Return the [x, y] coordinate for the center point of the cell that contains the specified text.  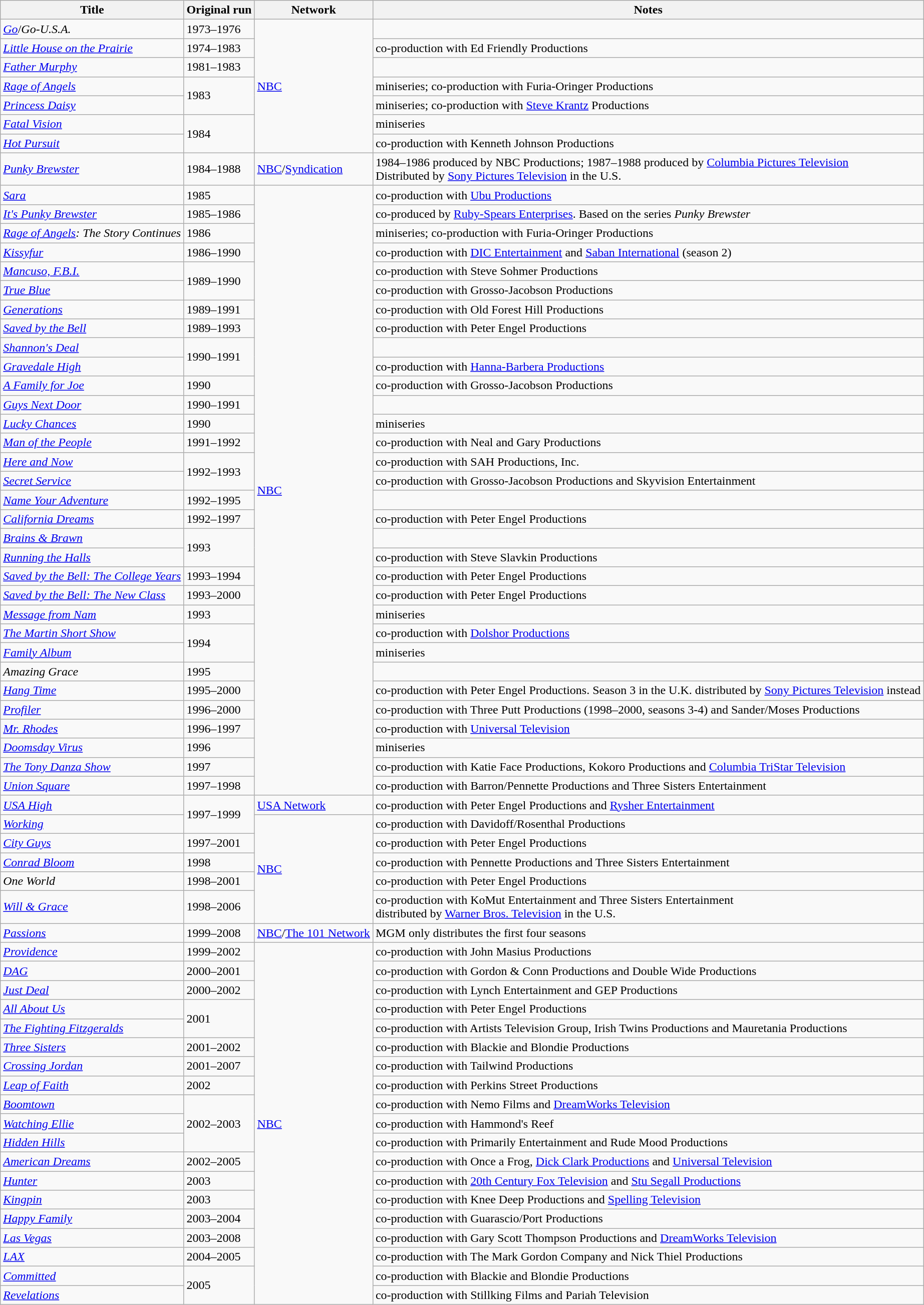
Leap of Faith [92, 1085]
co-production with Grosso-Jacobson Productions and Skyvision Entertainment [648, 481]
co-production with Steve Slavkin Productions [648, 557]
1991–1992 [219, 443]
NBC/Syndication [314, 169]
co-production with Artists Television Group, Irish Twins Productions and Mauretania Productions [648, 1028]
2005 [219, 1285]
1983 [219, 96]
co-production with Primarily Entertainment and Rude Mood Productions [648, 1142]
Saved by the Bell [92, 329]
LAX [92, 1257]
1997–1998 [219, 786]
1994 [219, 643]
Passions [92, 933]
Network [314, 10]
MGM only distributes the first four seasons [648, 933]
2001–2007 [219, 1066]
co-production with Stillking Films and Pariah Television [648, 1295]
co-production with Pennette Productions and Three Sisters Entertainment [648, 862]
Family Album [92, 652]
1989–1991 [219, 309]
co-production with Katie Face Productions, Kokoro Productions and Columbia TriStar Television [648, 767]
2002–2003 [219, 1123]
Just Deal [92, 990]
1984–1988 [219, 169]
2000–2002 [219, 990]
California Dreams [92, 519]
Original run [219, 10]
Las Vegas [92, 1238]
co-production with Universal Television [648, 729]
miniseries; co-production with Steve Krantz Productions [648, 105]
co-produced by Ruby-Spears Enterprises. Based on the series Punky Brewster [648, 214]
USA Network [314, 805]
co-production with Guarascio/Port Productions [648, 1219]
Fatal Vision [92, 124]
1992–1995 [219, 500]
A Family for Joe [92, 386]
All About Us [92, 1009]
co-production with Peter Engel Productions and Rysher Entertainment [648, 805]
Conrad Bloom [92, 862]
1974–1983 [219, 48]
1986 [219, 233]
1989–1993 [219, 329]
1997–1999 [219, 814]
Lucky Chances [92, 424]
co-production with John Masius Productions [648, 952]
co-production with 20th Century Fox Television and Stu Segall Productions [648, 1180]
2003–2008 [219, 1238]
co-production with Dolshor Productions [648, 633]
co-production with KoMut Entertainment and Three Sisters Entertainment distributed by Warner Bros. Television in the U.S. [648, 907]
It's Punky Brewster [92, 214]
Saved by the Bell: The College Years [92, 576]
Union Square [92, 786]
Gravedale High [92, 367]
Kissyfur [92, 252]
Message from Nam [92, 614]
1997–2001 [219, 843]
co-production with Neal and Gary Productions [648, 443]
Hot Pursuit [92, 143]
co-production with Peter Engel Productions. Season 3 in the U.K. distributed by Sony Pictures Television instead [648, 691]
American Dreams [92, 1161]
Shannon's Deal [92, 348]
1992–1993 [219, 471]
2002–2005 [219, 1161]
Hang Time [92, 691]
Hidden Hills [92, 1142]
DAG [92, 971]
co-production with Lynch Entertainment and GEP Productions [648, 990]
Secret Service [92, 481]
1973–1976 [219, 29]
Profiler [92, 710]
1998–2001 [219, 881]
co-production with Old Forest Hill Productions [648, 309]
Kingpin [92, 1200]
Princess Daisy [92, 105]
Hunter [92, 1180]
The Fighting Fitzgeralds [92, 1028]
Providence [92, 952]
Mancuso, F.B.I. [92, 271]
co-production with Steve Sohmer Productions [648, 271]
co-production with Perkins Street Productions [648, 1085]
co-production with SAH Productions, Inc. [648, 462]
Title [92, 10]
True Blue [92, 290]
1998–2006 [219, 907]
1996–2000 [219, 710]
2002 [219, 1085]
co-production with Three Putt Productions (1998–2000, seasons 3-4) and Sander/Moses Productions [648, 710]
Doomsday Virus [92, 748]
1984–1986 produced by NBC Productions; 1987–1988 produced by Columbia Pictures Television Distributed by Sony Pictures Television in the U.S. [648, 169]
Rage of Angels [92, 86]
1992–1997 [219, 519]
co-production with DIC Entertainment and Saban International (season 2) [648, 252]
1986–1990 [219, 252]
1981–1983 [219, 67]
1996–1997 [219, 729]
co-production with Tailwind Productions [648, 1066]
Brains & Brawn [92, 538]
1998 [219, 862]
Mr. Rhodes [92, 729]
Rage of Angels: The Story Continues [92, 233]
1993–1994 [219, 576]
Go/Go-U.S.A. [92, 29]
1993–2000 [219, 595]
1985–1986 [219, 214]
Working [92, 824]
Saved by the Bell: The New Class [92, 595]
co-production with Hanna-Barbera Productions [648, 367]
Guys Next Door [92, 405]
co-production with Knee Deep Productions and Spelling Television [648, 1200]
Boomtown [92, 1104]
Here and Now [92, 462]
Man of the People [92, 443]
The Tony Danza Show [92, 767]
2001–2002 [219, 1047]
co-production with Ubu Productions [648, 195]
Running the Halls [92, 557]
1999–2002 [219, 952]
co-production with Nemo Films and DreamWorks Television [648, 1104]
co-production with Barron/Pennette Productions and Three Sisters Entertainment [648, 786]
Will & Grace [92, 907]
Three Sisters [92, 1047]
City Guys [92, 843]
Watching Ellie [92, 1123]
Revelations [92, 1295]
1999–2008 [219, 933]
Notes [648, 10]
Name Your Adventure [92, 500]
1984 [219, 134]
1997 [219, 767]
NBC/The 101 Network [314, 933]
1996 [219, 748]
2004–2005 [219, 1257]
co-production with Davidoff/Rosenthal Productions [648, 824]
Sara [92, 195]
co-production with Gordon & Conn Productions and Double Wide Productions [648, 971]
co-production with Kenneth Johnson Productions [648, 143]
co-production with The Mark Gordon Company and Nick Thiel Productions [648, 1257]
Amazing Grace [92, 672]
co-production with Ed Friendly Productions [648, 48]
2001 [219, 1019]
Punky Brewster [92, 169]
1995–2000 [219, 691]
1985 [219, 195]
2003–2004 [219, 1219]
1995 [219, 672]
Little House on the Prairie [92, 48]
co-production with Hammond's Reef [648, 1123]
Committed [92, 1276]
Happy Family [92, 1219]
co-production with Gary Scott Thompson Productions and DreamWorks Television [648, 1238]
USA High [92, 805]
Generations [92, 309]
Father Murphy [92, 67]
The Martin Short Show [92, 633]
One World [92, 881]
1989–1990 [219, 281]
co-production with Once a Frog, Dick Clark Productions and Universal Television [648, 1161]
2000–2001 [219, 971]
Crossing Jordan [92, 1066]
